Find where the given text appears and provide that cell's center as (x, y) coordinate. 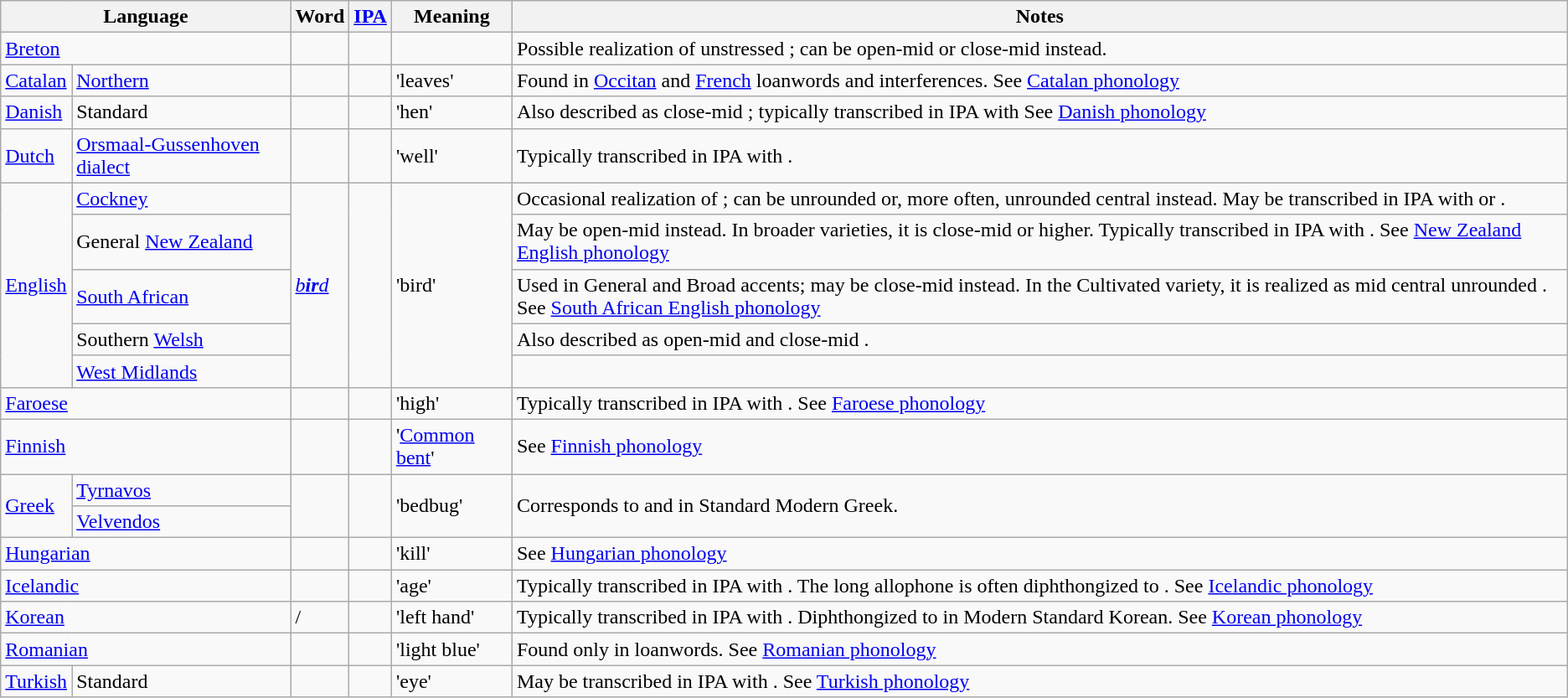
Found only in loanwords. See Romanian phonology (1039, 649)
Corresponds to and in Standard Modern Greek. (1039, 506)
'bird' (451, 285)
Notes (1039, 17)
Southern Welsh (181, 339)
Korean (146, 618)
'age' (451, 586)
Hungarian (146, 554)
'light blue' (451, 649)
Faroese (146, 403)
Meaning (451, 17)
'eye' (451, 681)
West Midlands (181, 371)
'well' (451, 156)
South African (181, 297)
Cockney (181, 199)
'hen' (451, 112)
Velvendos (181, 522)
Breton (146, 49)
Found in Occitan and French loanwords and interferences. See Catalan phonology (1039, 80)
Orsmaal-Gussenhoven dialect (181, 156)
Icelandic (146, 586)
'Common bent' (451, 446)
Also described as open-mid and close-mid . (1039, 339)
Finnish (146, 446)
Danish (37, 112)
Word (320, 17)
Occasional realization of ; can be unrounded or, more often, unrounded central instead. May be transcribed in IPA with or . (1039, 199)
Romanian (146, 649)
Possible realization of unstressed ; can be open-mid or close-mid instead. (1039, 49)
Typically transcribed in IPA with . (1039, 156)
Typically transcribed in IPA with . The long allophone is often diphthongized to . See Icelandic phonology (1039, 586)
Also described as close-mid ; typically transcribed in IPA with See Danish phonology (1039, 112)
bird (320, 285)
Typically transcribed in IPA with . See Faroese phonology (1039, 403)
General New Zealand (181, 241)
'left hand' (451, 618)
'leaves' (451, 80)
May be transcribed in IPA with . See Turkish phonology (1039, 681)
Catalan (37, 80)
Typically transcribed in IPA with . Diphthongized to in Modern Standard Korean. See Korean phonology (1039, 618)
'high' (451, 403)
Greek (37, 506)
Tyrnavos (181, 490)
Dutch (37, 156)
See Finnish phonology (1039, 446)
Northern (181, 80)
See Hungarian phonology (1039, 554)
Language (146, 17)
IPA (370, 17)
May be open-mid instead. In broader varieties, it is close-mid or higher. Typically transcribed in IPA with . See New Zealand English phonology (1039, 241)
Turkish (37, 681)
English (37, 285)
/ (320, 618)
'kill' (451, 554)
'bedbug' (451, 506)
